From the cell containing the given text, extract its center point as [x, y] coordinate. 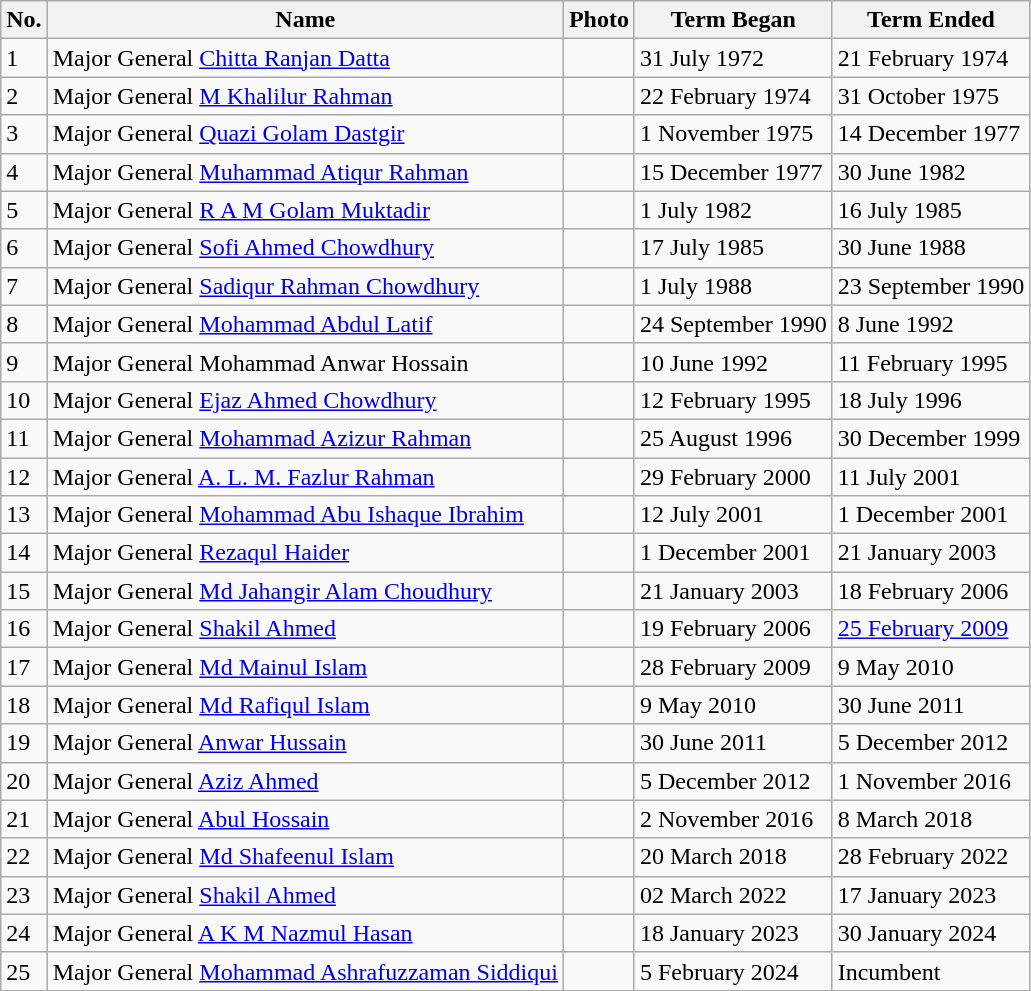
12 [24, 477]
15 [24, 591]
20 [24, 781]
5 February 2024 [733, 971]
18 February 2006 [931, 591]
14 December 1977 [931, 134]
2 November 2016 [733, 819]
8 [24, 324]
6 [24, 248]
22 [24, 857]
Major General Anwar Hussain [305, 743]
30 January 2024 [931, 933]
Major General A K M Nazmul Hasan [305, 933]
7 [24, 286]
28 February 2022 [931, 857]
1 November 1975 [733, 134]
30 December 1999 [931, 438]
28 February 2009 [733, 667]
17 January 2023 [931, 895]
Name [305, 20]
Major General Sadiqur Rahman Chowdhury [305, 286]
Major General Sofi Ahmed Chowdhury [305, 248]
No. [24, 20]
1 November 2016 [931, 781]
Major General Md Rafiqul Islam [305, 705]
17 [24, 667]
11 February 1995 [931, 362]
11 [24, 438]
8 March 2018 [931, 819]
Term Began [733, 20]
02 March 2022 [733, 895]
Major General A. L. M. Fazlur Rahman [305, 477]
Major General Mohammad Abu Ishaque Ibrahim [305, 515]
23 [24, 895]
30 June 1982 [931, 172]
30 June 1988 [931, 248]
25 [24, 971]
24 September 1990 [733, 324]
Major General Md Jahangir Alam Choudhury [305, 591]
Major General Mohammad Azizur Rahman [305, 438]
23 September 1990 [931, 286]
Major General Quazi Golam Dastgir [305, 134]
13 [24, 515]
18 July 1996 [931, 400]
31 July 1972 [733, 58]
Major General Mohammad Anwar Hossain [305, 362]
29 February 2000 [733, 477]
Major General Muhammad Atiqur Rahman [305, 172]
17 July 1985 [733, 248]
2 [24, 96]
1 [24, 58]
19 February 2006 [733, 629]
Incumbent [931, 971]
Term Ended [931, 20]
Photo [598, 20]
Major General Ejaz Ahmed Chowdhury [305, 400]
21 February 1974 [931, 58]
8 June 1992 [931, 324]
1 July 1988 [733, 286]
Major General Abul Hossain [305, 819]
25 February 2009 [931, 629]
Major General Aziz Ahmed [305, 781]
16 July 1985 [931, 210]
12 February 1995 [733, 400]
25 August 1996 [733, 438]
3 [24, 134]
16 [24, 629]
11 July 2001 [931, 477]
Major General Md Mainul Islam [305, 667]
19 [24, 743]
Major General R A M Golam Muktadir [305, 210]
24 [24, 933]
15 December 1977 [733, 172]
Major General Md Shafeenul Islam [305, 857]
Major General Chitta Ranjan Datta [305, 58]
Major General Rezaqul Haider [305, 553]
5 [24, 210]
31 October 1975 [931, 96]
10 [24, 400]
4 [24, 172]
Major General M Khalilur Rahman [305, 96]
22 February 1974 [733, 96]
21 [24, 819]
12 July 2001 [733, 515]
1 July 1982 [733, 210]
10 June 1992 [733, 362]
Major General Mohammad Ashrafuzzaman Siddiqui [305, 971]
20 March 2018 [733, 857]
18 [24, 705]
9 [24, 362]
18 January 2023 [733, 933]
14 [24, 553]
Major General Mohammad Abdul Latif [305, 324]
